Return the (X, Y) coordinate for the center point of the cell that contains the specified text.  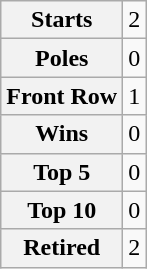
Retired (62, 248)
Poles (62, 58)
1 (134, 96)
Front Row (62, 96)
Starts (62, 20)
Top 10 (62, 210)
Wins (62, 134)
Top 5 (62, 172)
